Return [X, Y] of the center of cell containing provided text 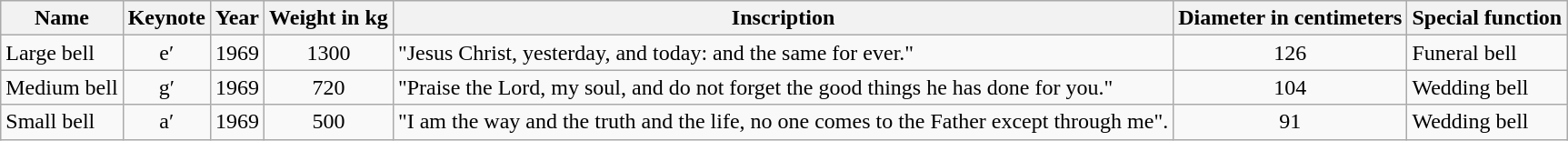
Diameter in centimeters [1291, 18]
720 [329, 87]
Special function [1487, 18]
Funeral bell [1487, 53]
104 [1291, 87]
"Jesus Christ, yesterday, and today: and the same for ever." [783, 53]
e′ [166, 53]
"Praise the Lord, my soul, and do not forget the good things he has done for you." [783, 87]
"I am the way and the truth and the life, no one comes to the Father except through me". [783, 122]
1300 [329, 53]
Year [238, 18]
Name [62, 18]
500 [329, 122]
Weight in kg [329, 18]
Small bell [62, 122]
a′ [166, 122]
g′ [166, 87]
91 [1291, 122]
126 [1291, 53]
Large bell [62, 53]
Keynote [166, 18]
Medium bell [62, 87]
Inscription [783, 18]
